Output the [x, y] coordinate of the center of the cell containing the given text.  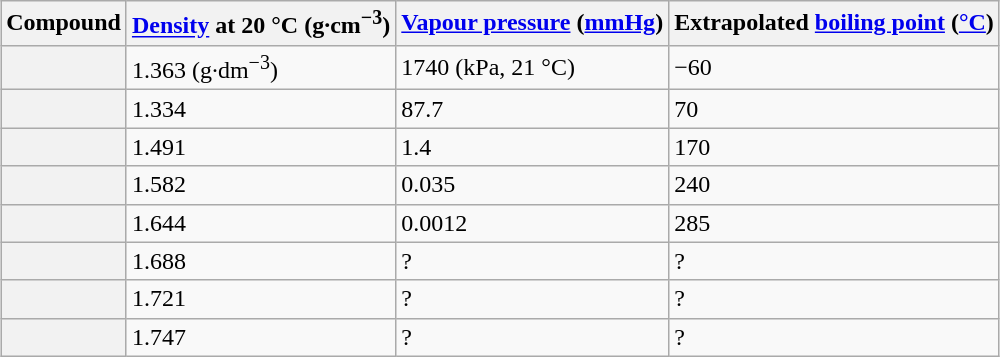
0.0012 [532, 223]
1.688 [260, 261]
−60 [834, 68]
Density at 20 °C (g·cm−3) [260, 24]
1.721 [260, 299]
170 [834, 147]
1.644 [260, 223]
Compound [64, 24]
285 [834, 223]
0.035 [532, 185]
1.491 [260, 147]
1740 (kPa, 21 °C) [532, 68]
Vapour pressure (mmHg) [532, 24]
70 [834, 109]
1.334 [260, 109]
87.7 [532, 109]
1.4 [532, 147]
Extrapolated boiling point (°C) [834, 24]
240 [834, 185]
1.582 [260, 185]
1.363 (g·dm−3) [260, 68]
1.747 [260, 337]
